Find where the given text appears and provide that cell's center as [X, Y] coordinate. 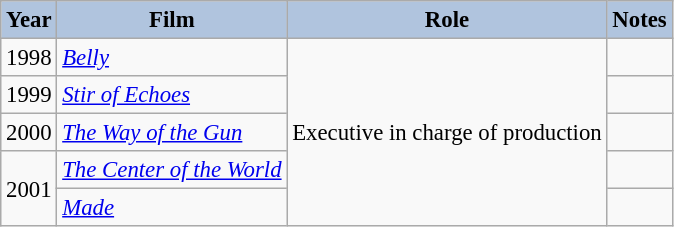
Film [172, 20]
Belly [172, 58]
1999 [29, 95]
The Center of the World [172, 170]
Executive in charge of production [447, 133]
1998 [29, 58]
Notes [640, 20]
Year [29, 20]
2000 [29, 133]
Role [447, 20]
2001 [29, 188]
The Way of the Gun [172, 133]
Stir of Echoes [172, 95]
Made [172, 208]
